Provide the (X, Y) coordinate of the cell's center where the given text is located.  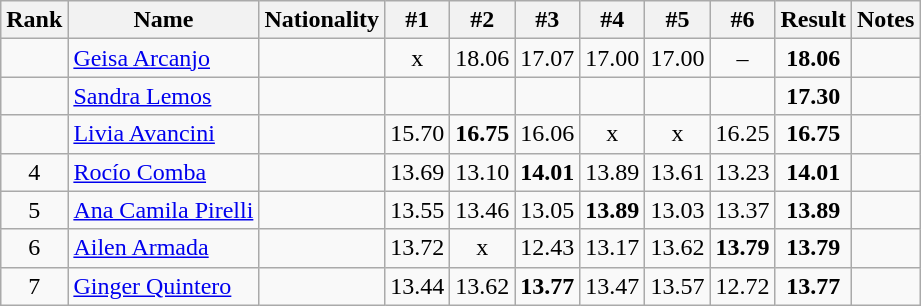
12.43 (548, 248)
13.61 (678, 172)
13.44 (418, 286)
Sandra Lemos (164, 96)
12.72 (742, 286)
Result (813, 20)
#5 (678, 20)
13.37 (742, 210)
13.57 (678, 286)
13.10 (482, 172)
#2 (482, 20)
13.03 (678, 210)
5 (34, 210)
– (742, 58)
Rank (34, 20)
#4 (612, 20)
13.17 (612, 248)
#1 (418, 20)
Ana Camila Pirelli (164, 210)
16.06 (548, 134)
13.05 (548, 210)
15.70 (418, 134)
13.46 (482, 210)
6 (34, 248)
13.23 (742, 172)
16.25 (742, 134)
13.69 (418, 172)
Nationality (322, 20)
Ginger Quintero (164, 286)
Ailen Armada (164, 248)
17.07 (548, 58)
7 (34, 286)
#3 (548, 20)
17.30 (813, 96)
Rocío Comba (164, 172)
13.55 (418, 210)
#6 (742, 20)
Notes (885, 20)
13.72 (418, 248)
Name (164, 20)
Geisa Arcanjo (164, 58)
Livia Avancini (164, 134)
4 (34, 172)
13.47 (612, 286)
